Find where the given text appears and provide that cell's center as (X, Y) coordinate. 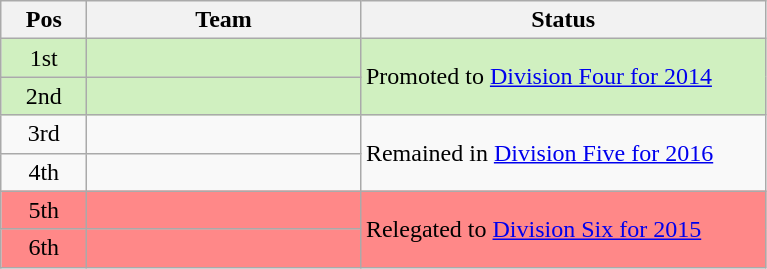
2nd (44, 96)
Promoted to Division Four for 2014 (563, 77)
Remained in Division Five for 2016 (563, 153)
Team (224, 20)
4th (44, 172)
5th (44, 210)
6th (44, 248)
3rd (44, 134)
Relegated to Division Six for 2015 (563, 229)
Pos (44, 20)
1st (44, 58)
Status (563, 20)
